Locate the cell with the specified text and output its [x, y] center coordinate. 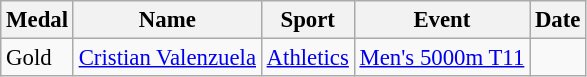
Medal [38, 20]
Name [167, 20]
Sport [308, 20]
Athletics [308, 58]
Date [558, 20]
Gold [38, 58]
Event [442, 20]
Cristian Valenzuela [167, 58]
Men's 5000m T11 [442, 58]
